Output the (X, Y) coordinate of the center of the cell containing the given text.  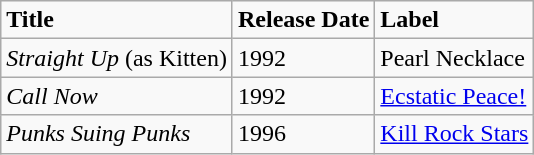
Pearl Necklace (454, 58)
Label (454, 20)
Straight Up (as Kitten) (117, 58)
Title (117, 20)
Release Date (303, 20)
Ecstatic Peace! (454, 96)
Punks Suing Punks (117, 134)
Kill Rock Stars (454, 134)
1996 (303, 134)
Call Now (117, 96)
